Find where the given text appears and provide that cell's center as [x, y] coordinate. 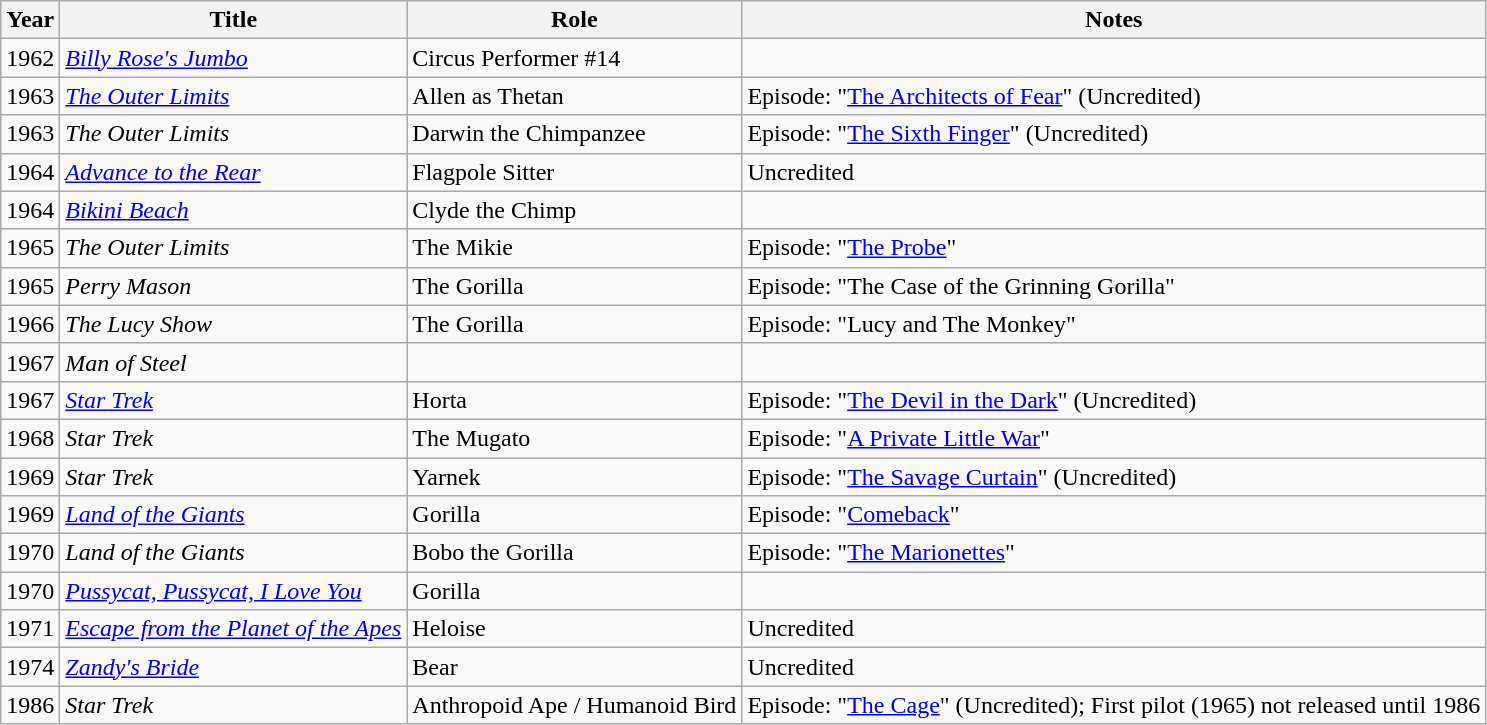
Role [574, 20]
Episode: "A Private Little War" [1114, 438]
The Mikie [574, 248]
Allen as Thetan [574, 96]
The Lucy Show [234, 324]
Episode: "The Sixth Finger" (Uncredited) [1114, 134]
Horta [574, 400]
Darwin the Chimpanzee [574, 134]
Bikini Beach [234, 210]
Episode: "The Cage" (Uncredited); First pilot (1965) not released until 1986 [1114, 705]
Flagpole Sitter [574, 172]
Zandy's Bride [234, 667]
Anthropoid Ape / Humanoid Bird [574, 705]
Episode: "Lucy and The Monkey" [1114, 324]
Billy Rose's Jumbo [234, 58]
Episode: "The Case of the Grinning Gorilla" [1114, 286]
Episode: "The Marionettes" [1114, 553]
Yarnek [574, 477]
Heloise [574, 629]
1966 [30, 324]
Bear [574, 667]
1974 [30, 667]
Title [234, 20]
Perry Mason [234, 286]
Episode: "The Probe" [1114, 248]
Escape from the Planet of the Apes [234, 629]
Man of Steel [234, 362]
1968 [30, 438]
1962 [30, 58]
Year [30, 20]
Circus Performer #14 [574, 58]
Pussycat, Pussycat, I Love You [234, 591]
Clyde the Chimp [574, 210]
Bobo the Gorilla [574, 553]
Notes [1114, 20]
1986 [30, 705]
The Mugato [574, 438]
Advance to the Rear [234, 172]
Episode: "The Devil in the Dark" (Uncredited) [1114, 400]
Episode: "The Savage Curtain" (Uncredited) [1114, 477]
Episode: "The Architects of Fear" (Uncredited) [1114, 96]
Episode: "Comeback" [1114, 515]
1971 [30, 629]
